Determine the (x, y) coordinate at the center of the cell enclosing the given text.  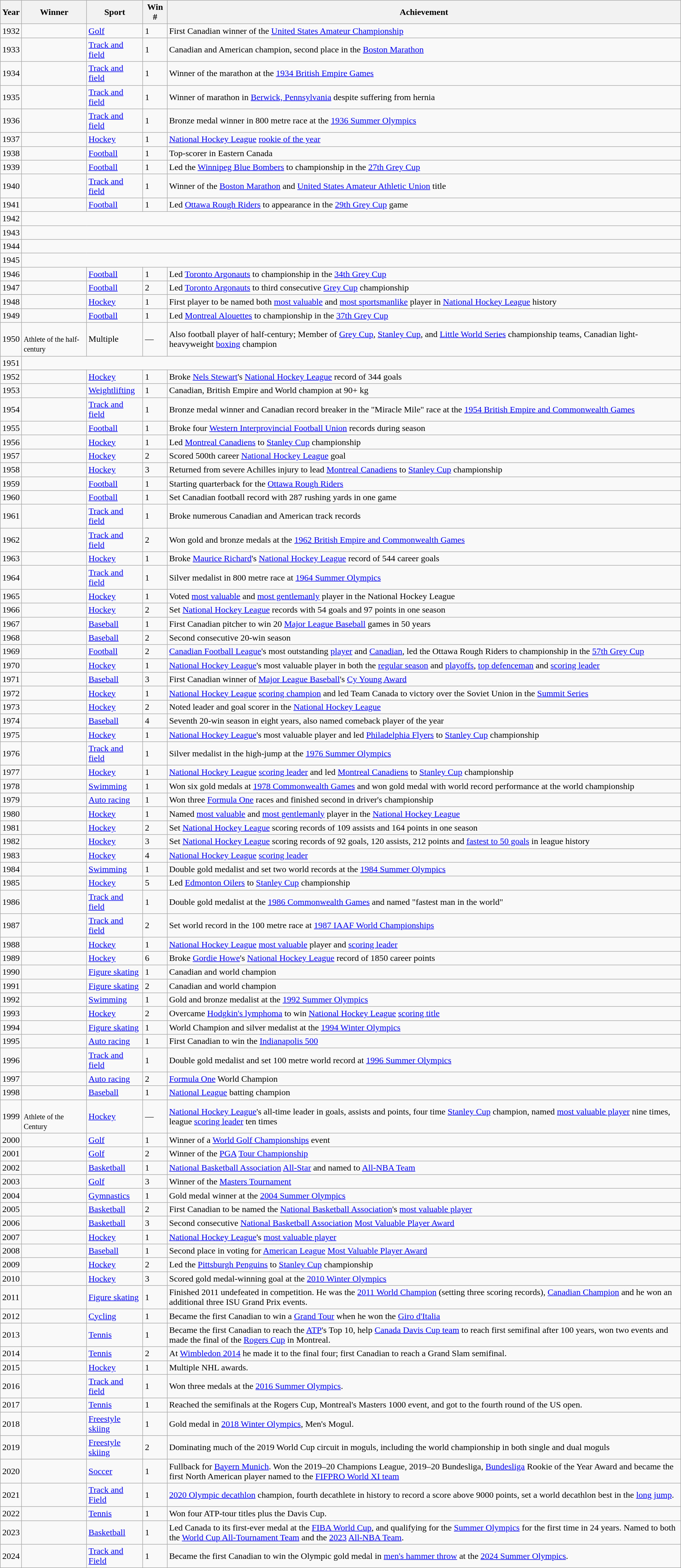
Gold and bronze medalist at the 1992 Summer Olympics (424, 1000)
Scored gold medal-winning goal at the 2010 Winter Olympics (424, 1279)
2004 (11, 1195)
1976 (11, 753)
Broke four Western Interprovincial Football Union records during season (424, 428)
First Canadian winner of Major League Baseball's Cy Young Award (424, 679)
Canadian and American champion, second place in the Boston Marathon (424, 50)
Winner (54, 12)
National Basketball Association All-Star and named to All-NBA Team (424, 1168)
National League batting champion (424, 1093)
1949 (11, 316)
1960 (11, 498)
1999 (11, 1116)
1954 (11, 409)
Scored 500th career National Hockey League goal (424, 456)
Broke numerous Canadian and American track records (424, 516)
1941 (11, 205)
1943 (11, 233)
National Hockey League scoring leader and led Montreal Canadiens to Stanley Cup championship (424, 772)
1961 (11, 516)
1965 (11, 596)
Won four ATP-tour titles plus the Davis Cup. (424, 1513)
Canadian, British Empire and World champion at 90+ kg (424, 391)
1947 (11, 288)
1951 (11, 363)
1936 (11, 121)
Gymnastics (115, 1195)
Led Montreal Canadiens to Stanley Cup championship (424, 442)
2012 (11, 1316)
Won gold and bronze medals at the 1962 British Empire and Commonwealth Games (424, 540)
Winner of a World Golf Championships event (424, 1140)
1946 (11, 274)
1957 (11, 456)
Led Edmonton Oilers to Stanley Cup championship (424, 883)
1962 (11, 540)
2002 (11, 1168)
Broke Maurice Richard's National Hockey League record of 544 career goals (424, 559)
Won three Formula One races and finished second in driver's championship (424, 800)
Broke Nels Stewart's National Hockey League record of 344 goals (424, 377)
Weightlifting (115, 391)
1944 (11, 246)
Winner of marathon in Berwick, Pennsylvania despite suffering from hernia (424, 97)
Soccer (115, 1471)
Led Montreal Alouettes to championship in the 37th Grey Cup (424, 316)
Led Ottawa Rough Riders to appearance in the 29th Grey Cup game (424, 205)
1963 (11, 559)
National Hockey League's most valuable player and led Philadelphia Flyers to Stanley Cup championship (424, 735)
1973 (11, 707)
At Wimbledon 2014 he made it to the final four; first Canadian to reach a Grand Slam semifinal. (424, 1354)
First Canadian winner of the United States Amateur Championship (424, 31)
Silver medalist in the high-jump at the 1976 Summer Olympics (424, 753)
1950 (11, 339)
Overcame Hodgkin's lymphoma to win National Hockey League scoring title (424, 1014)
1970 (11, 665)
Double gold medalist at the 1986 Commonwealth Games and named "fastest man in the world" (424, 902)
Won three medals at the 2016 Summer Olympics. (424, 1386)
2019 (11, 1447)
Bronze medal winner and Canadian record breaker in the "Miracle Mile" race at the 1954 British Empire and Commonwealth Games (424, 409)
1985 (11, 883)
2015 (11, 1367)
2021 (11, 1494)
World Champion and silver medalist at the 1994 Winter Olympics (424, 1027)
1964 (11, 577)
2017 (11, 1405)
Became the first Canadian to win a Grand Tour when he won the Giro d'Italia (424, 1316)
Won six gold medals at 1978 Commonwealth Games and won gold medal with world record performance at the world championship (424, 786)
Athlete of the Century (54, 1116)
1933 (11, 50)
Became the first Canadian to win the Olympic gold medal in men's hammer throw at the 2024 Summer Olympics. (424, 1556)
2014 (11, 1354)
2009 (11, 1265)
1998 (11, 1093)
1966 (11, 610)
1987 (11, 925)
Set world record in the 100 metre race at 1987 IAAF World Championships (424, 925)
2003 (11, 1181)
2000 (11, 1140)
Top-scorer in Eastern Canada (424, 153)
1997 (11, 1079)
2020 Olympic decathlon champion, fourth decathlete in history to record a score above 9000 points, set a world decathlon best in the long jump. (424, 1494)
2008 (11, 1251)
Winner of the Masters Tournament (424, 1181)
Double gold medalist and set two world records at the 1984 Summer Olympics (424, 869)
Double gold medalist and set 100 metre world record at 1996 Summer Olympics (424, 1060)
Winner of the marathon at the 1934 British Empire Games (424, 74)
Win # (155, 12)
1995 (11, 1041)
1948 (11, 302)
1956 (11, 442)
2013 (11, 1335)
2011 (11, 1297)
1955 (11, 428)
Dominating much of the 2019 World Cup circuit in moguls, including the world championship in both single and dual moguls (424, 1447)
Starting quarterback for the Ottawa Rough Riders (424, 484)
2006 (11, 1223)
Year (11, 12)
1945 (11, 260)
National Hockey League scoring champion and led Team Canada to victory over the Soviet Union in the Summit Series (424, 693)
1980 (11, 814)
1952 (11, 377)
2024 (11, 1556)
2020 (11, 1471)
1986 (11, 902)
6 (155, 958)
1994 (11, 1027)
1993 (11, 1014)
2022 (11, 1513)
1938 (11, 153)
Winner of the PGA Tour Championship (424, 1154)
1940 (11, 186)
First Canadian pitcher to win 20 Major League Baseball games in 50 years (424, 624)
1990 (11, 972)
Led Toronto Argonauts to third consecutive Grey Cup championship (424, 288)
1981 (11, 828)
1996 (11, 1060)
1969 (11, 652)
Athlete of the half-century (54, 339)
2023 (11, 1532)
Noted leader and goal scorer in the National Hockey League (424, 707)
1939 (11, 167)
2005 (11, 1209)
1932 (11, 31)
Second consecutive 20-win season (424, 638)
5 (155, 883)
First Canadian to win the Indianapolis 500 (424, 1041)
Named most valuable and most gentlemanly player in the National Hockey League (424, 814)
1984 (11, 869)
Led the Pittsburgh Penguins to Stanley Cup championship (424, 1265)
2001 (11, 1154)
National Hockey League rookie of the year (424, 139)
Set National Hockey League scoring records of 109 assists and 164 points in one season (424, 828)
Bronze medal winner in 800 metre race at the 1936 Summer Olympics (424, 121)
Multiple (115, 339)
1991 (11, 986)
First player to be named both most valuable and most sportsmanlike player in National Hockey League history (424, 302)
National Hockey League's most valuable player (424, 1237)
1958 (11, 470)
Gold medal winner at the 2004 Summer Olympics (424, 1195)
1959 (11, 484)
National Hockey League's most valuable player in both the regular season and playoffs, top defenceman and scoring leader (424, 665)
Led Toronto Argonauts to championship in the 34th Grey Cup (424, 274)
1935 (11, 97)
1982 (11, 842)
Silver medalist in 800 metre race at 1964 Summer Olympics (424, 577)
2010 (11, 1279)
1979 (11, 800)
Set Canadian football record with 287 rushing yards in one game (424, 498)
1972 (11, 693)
Gold medal in 2018 Winter Olympics, Men's Mogul. (424, 1424)
Canadian Football League's most outstanding player and Canadian, led the Ottawa Rough Riders to championship in the 57th Grey Cup (424, 652)
Broke Gordie Howe's National Hockey League record of 1850 career points (424, 958)
National Hockey League scoring leader (424, 855)
1971 (11, 679)
Winner of the Boston Marathon and United States Amateur Athletic Union title (424, 186)
Led the Winnipeg Blue Bombers to championship in the 27th Grey Cup (424, 167)
Seventh 20-win season in eight years, also named comeback player of the year (424, 721)
1992 (11, 1000)
Reached the semifinals at the Rogers Cup, Montreal's Masters 1000 event, and got to the fourth round of the US open. (424, 1405)
National Hockey League most valuable player and scoring leader (424, 944)
2016 (11, 1386)
Returned from severe Achilles injury to lead Montreal Canadiens to Stanley Cup championship (424, 470)
1989 (11, 958)
1988 (11, 944)
1942 (11, 218)
First Canadian to be named the National Basketball Association's most valuable player (424, 1209)
Formula One World Champion (424, 1079)
1967 (11, 624)
1978 (11, 786)
Second consecutive National Basketball Association Most Valuable Player Award (424, 1223)
1953 (11, 391)
Voted most valuable and most gentlemanly player in the National Hockey League (424, 596)
1974 (11, 721)
2018 (11, 1424)
Multiple NHL awards. (424, 1367)
Cycling (115, 1316)
2007 (11, 1237)
1977 (11, 772)
Set National Hockey League records with 54 goals and 97 points in one season (424, 610)
Set National Hockey League scoring records of 92 goals, 120 assists, 212 points and fastest to 50 goals in league history (424, 842)
Second place in voting for American League Most Valuable Player Award (424, 1251)
Achievement (424, 12)
Sport (115, 12)
1937 (11, 139)
1975 (11, 735)
1968 (11, 638)
1934 (11, 74)
1983 (11, 855)
